Search for the cell housing the specified text and yield its (x, y) center coordinate. 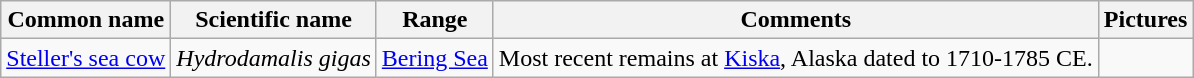
Range (434, 20)
Most recent remains at Kiska, Alaska dated to 1710-1785 CE. (796, 58)
Pictures (1146, 20)
Hydrodamalis gigas (274, 58)
Scientific name (274, 20)
Bering Sea (434, 58)
Comments (796, 20)
Common name (86, 20)
Steller's sea cow (86, 58)
